Extract the (X, Y) coordinate from the center of the cell holding the provided text.  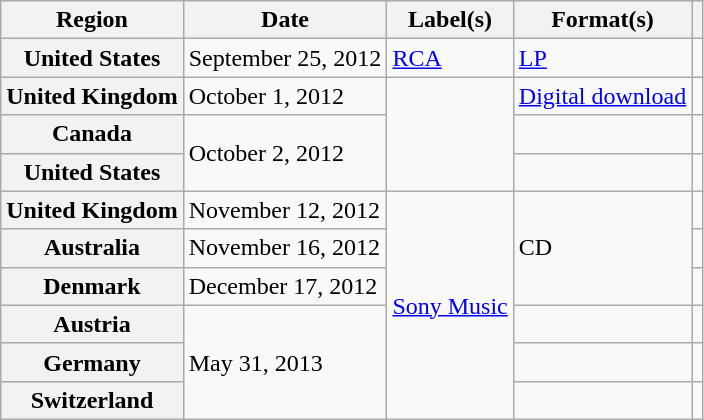
October 2, 2012 (285, 153)
Sony Music (450, 305)
Format(s) (602, 20)
Region (92, 20)
LP (602, 58)
RCA (450, 58)
Germany (92, 362)
December 17, 2012 (285, 286)
Switzerland (92, 400)
Digital download (602, 96)
Canada (92, 134)
Austria (92, 324)
November 16, 2012 (285, 248)
October 1, 2012 (285, 96)
CD (602, 248)
September 25, 2012 (285, 58)
Label(s) (450, 20)
November 12, 2012 (285, 210)
Denmark (92, 286)
Australia (92, 248)
Date (285, 20)
May 31, 2013 (285, 362)
